Capture the cell that displays the provided text and extract its [x, y] central coordinate. 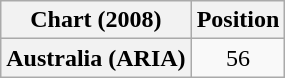
Position [238, 20]
56 [238, 58]
Australia (ARIA) [96, 58]
Chart (2008) [96, 20]
